Find where the given text appears and provide that cell's center as (x, y) coordinate. 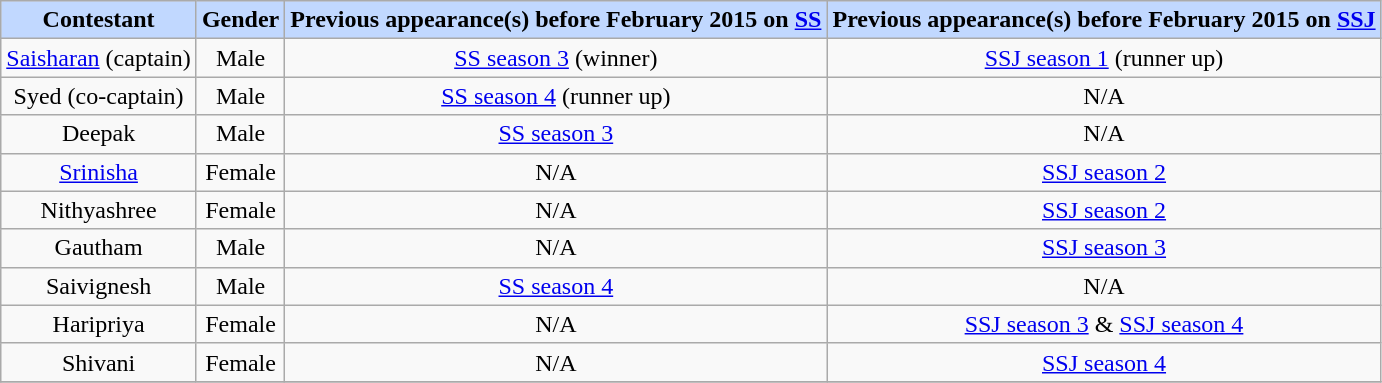
Saisharan (captain) (99, 58)
SSJ season 3 & SSJ season 4 (1104, 324)
Haripriya (99, 324)
SS season 3 (556, 134)
Gautham (99, 248)
Syed (co-captain) (99, 96)
SS season 3 (winner) (556, 58)
Saivignesh (99, 286)
SS season 4 (runner up) (556, 96)
Shivani (99, 362)
Deepak (99, 134)
SSJ season 3 (1104, 248)
Srinisha (99, 172)
Previous appearance(s) before February 2015 on SS (556, 20)
SS season 4 (556, 286)
Contestant (99, 20)
Gender (240, 20)
Previous appearance(s) before February 2015 on SSJ (1104, 20)
SSJ season 1 (runner up) (1104, 58)
SSJ season 4 (1104, 362)
Nithyashree (99, 210)
